For the text-containing cell, return its midpoint in [x, y] coordinate format. 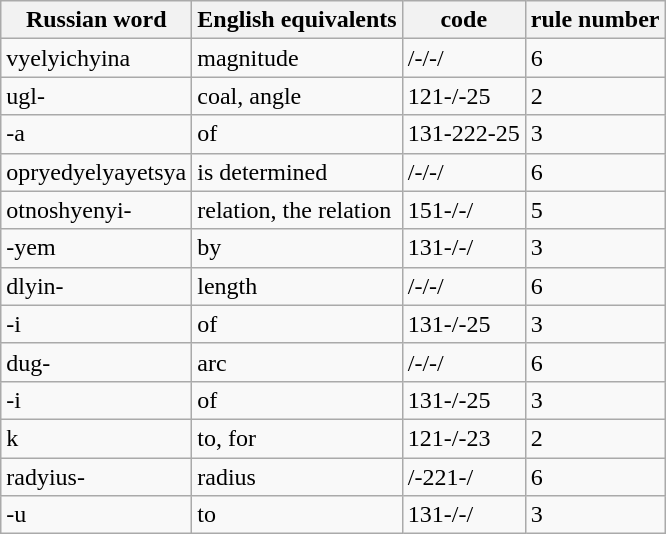
length [297, 286]
coal, angle [297, 96]
131-222-25 [464, 134]
/-221-/ [464, 477]
5 [595, 210]
121-/-23 [464, 438]
radyius- [96, 477]
dug- [96, 362]
dlyin- [96, 286]
k [96, 438]
otnoshyenyi- [96, 210]
121-/-25 [464, 96]
to, for [297, 438]
Russian word [96, 20]
magnitude [297, 58]
opryedyelyayetsya [96, 172]
-u [96, 515]
to [297, 515]
code [464, 20]
vyelyichyina [96, 58]
is determined [297, 172]
arc [297, 362]
-a [96, 134]
ugl- [96, 96]
by [297, 248]
English equivalents [297, 20]
relation, the relation [297, 210]
151-/-/ [464, 210]
rule number [595, 20]
radius [297, 477]
-yem [96, 248]
